Detect which cell encompasses the target text, then output its (X, Y) center coordinate. 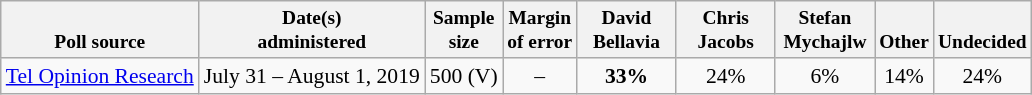
StefanMychajlw (824, 30)
6% (824, 76)
Other (904, 30)
Date(s)administered (312, 30)
DavidBellavia (626, 30)
Marginof error (540, 30)
Tel Opinion Research (100, 76)
33% (626, 76)
July 31 – August 1, 2019 (312, 76)
Poll source (100, 30)
Undecided (982, 30)
14% (904, 76)
500 (V) (464, 76)
ChrisJacobs (726, 30)
Samplesize (464, 30)
– (540, 76)
